Identify which cell holds the provided text, then report its (x, y) central coordinate. 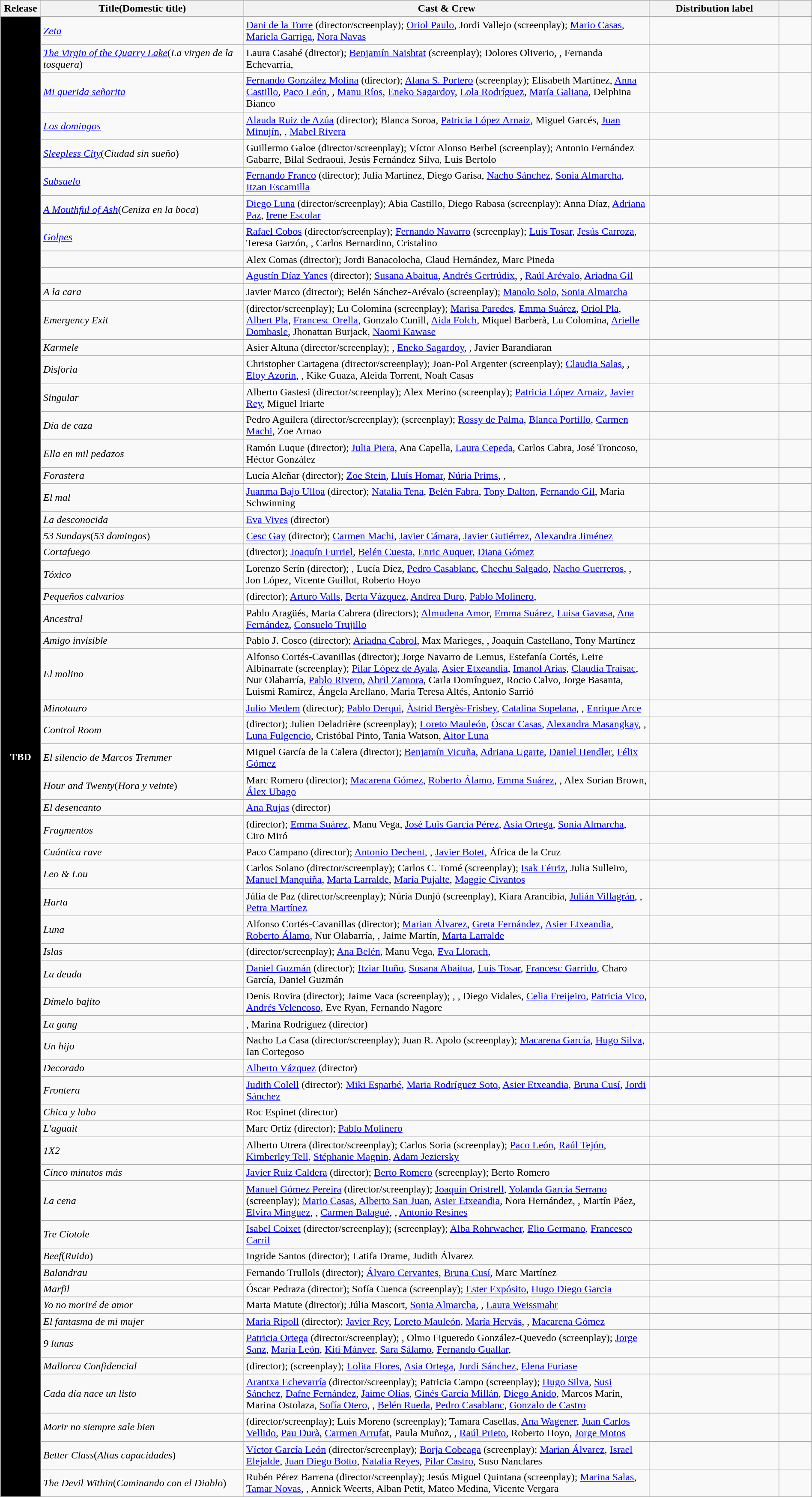
Ana Rujas (director) (446, 808)
Singular (142, 397)
Title(Domestic title) (142, 9)
Paco Campano (director); Antonio Dechent, , Javier Botet, África de la Cruz (446, 852)
Tre Ciotole (142, 1234)
(director); (screenplay); Lolita Flores, Asia Ortega, Jordi Sánchez, Elena Furiase (446, 1366)
A la cara (142, 292)
A Mouthful of Ash(Ceniza en la boca) (142, 209)
Tóxico (142, 574)
Ingride Santos (director); Latifa Drame, Judith Álvarez (446, 1256)
Dímelo bajito (142, 1001)
Julio Medem (director); Pablo Derqui, Àstrid Bergès-Frisbey, Catalina Sopelana, , Enrique Arce (446, 708)
Roc Espinet (director) (446, 1112)
Lorenzo Serín (director); , Lucía Díez, Pedro Casablanc, Chechu Salgado, Nacho Guerreros, , Jon López, Vicente Guillot, Roberto Hoyo (446, 574)
Control Room (142, 730)
L'aguait (142, 1129)
The Devil Within(Caminando con el Diablo) (142, 1483)
Better Class(Altas capacidades) (142, 1455)
, Marina Rodríguez (director) (446, 1024)
9 lunas (142, 1343)
Cada día nace un listo (142, 1393)
Mi querida señorita (142, 92)
El desencanto (142, 808)
Golpes (142, 237)
Yo no moriré de amor (142, 1305)
Un hijo (142, 1046)
Emergency Exit (142, 320)
Leo & Lou (142, 874)
1X2 (142, 1150)
Forastera (142, 475)
Juanma Bajo Ulloa (director); Natalia Tena, Belén Fabra, Tony Dalton, Fernando Gil, María Schwinning (446, 498)
Marc Ortiz (director); Pablo Molinero (446, 1129)
TBD (21, 757)
Marta Matute (director); Júlia Mascort, Sonia Almarcha, , Laura Weissmahr (446, 1305)
Luna (142, 929)
El molino (142, 674)
Pequeños calvarios (142, 596)
Diego Luna (director/screenplay); Abia Castillo, Diego Rabasa (screenplay); Anna Díaz, Adriana Paz, Irene Escolar (446, 209)
Alberto Vázquez (director) (446, 1068)
53 Sundays(53 domingos) (142, 536)
Cesc Gay (director); Carmen Machi, Javier Cámara, Javier Gutiérrez, Alexandra Jiménez (446, 536)
Amigo invisible (142, 640)
Ramón Luque (director); Julia Piera, Ana Capella, Laura Cepeda, Carlos Cabra, José Troncoso, Héctor González (446, 453)
Pedro Aguilera (director/screenplay); (screenplay); Rossy de Palma, Blanca Portillo, Carmen Machi, Zoe Arnao (446, 426)
Cuántica rave (142, 852)
Cast & Crew (446, 9)
La desconocida (142, 520)
Subsuelo (142, 182)
Marc Romero (director); Macarena Gómez, Roberto Álamo, Emma Suárez, , Alex Sorian Brown, Álex Ubago (446, 786)
Rafael Cobos (director/screenplay); Fernando Navarro (screenplay); Luis Tosar, Jesús Carroza, Teresa Garzón, , Carlos Bernardino, Cristalino (446, 237)
Islas (142, 952)
Fernando Trullols (director); Álvaro Cervantes, Bruna Cusí, Marc Martínez (446, 1273)
Christopher Cartagena (director/screenplay); Joan-Pol Argenter (screenplay); Claudia Salas, , Eloy Azorín, , Kike Guaza, Aleida Torrent, Noah Casas (446, 370)
Sleepless City(Ciudad sin sueño) (142, 153)
Minotauro (142, 708)
Alfonso Cortés-Cavanillas (director); Marian Álvarez, Greta Fernández, Asier Etxeandia, Roberto Álamo, Nur Olabarría, , Jaime Martín, Marta Larralde (446, 929)
El mal (142, 498)
(director); Arturo Valls, Berta Vázquez, Andrea Duro, Pablo Molinero, (446, 596)
Pablo Aragüés, Marta Cabrera (directors); Almudena Amor, Emma Suárez, Luisa Gavasa, Ana Fernández, Consuelo Trujillo (446, 619)
Harta (142, 902)
(director/screenplay); Ana Belén, Manu Vega, Eva Llorach, (446, 952)
Cortafuego (142, 552)
Chica y lobo (142, 1112)
Dani de la Torre (director/screenplay); Oriol Paulo, Jordi Vallejo (screenplay); Mario Casas, Mariela Garriga, Nora Navas (446, 31)
Release (21, 9)
Morir no siempre sale bien (142, 1427)
Alex Comas (director); Jordi Banacolocha, Claud Hernández, Marc Pineda (446, 259)
Karmele (142, 348)
Beef(Ruido) (142, 1256)
Decorado (142, 1068)
Marfil (142, 1289)
Disforia (142, 370)
Nacho La Casa (director/screenplay); Juan R. Apolo (screenplay); Macarena García, Hugo Silva, Ian Cortegoso (446, 1046)
Eva Vives (director) (446, 520)
Zeta (142, 31)
Daniel Guzmán (director); Itziar Ituño, Susana Abaitua, Luis Tosar, Francesc Garrido, Charo García, Daniel Guzmán (446, 974)
(director); Emma Suárez, Manu Vega, José Luis García Pérez, Asia Ortega, Sonia Almarcha, Ciro Miró (446, 830)
Pablo J. Cosco (director); Ariadna Cabrol, Max Marieges, , Joaquín Castellano, Tony Martínez (446, 640)
Isabel Coixet (director/screenplay); (screenplay); Alba Rohrwacher, Elio Germano, Francesco Carril (446, 1234)
Agustín Díaz Yanes (director); Susana Abaitua, Andrés Gertrúdix, , Raúl Arévalo, Ariadna Gil (446, 275)
The Virgin of the Quarry Lake(La virgen de la tosquera) (142, 58)
Ella en mil pedazos (142, 453)
La deuda (142, 974)
Maria Ripoll (director); Javier Rey, Loreto Mauleón, María Hervás, , Macarena Gómez (446, 1321)
Distribution label (714, 9)
Día de caza (142, 426)
Frontera (142, 1090)
Mallorca Confidencial (142, 1366)
Ancestral (142, 619)
Denis Rovira (director); Jaime Vaca (screenplay); , , Diego Vidales, Celia Freijeiro, Patricia Vico, Andrés Velencoso, Eve Ryan, Fernando Nagore (446, 1001)
Alauda Ruiz de Azúa (director); Blanca Soroa, Patricia López Arnaiz, Miguel Garcés, Juan Minujín, , Mabel Rivera (446, 126)
Javier Marco (director); Belén Sánchez-Arévalo (screenplay); Manolo Solo, Sonia Almarcha (446, 292)
Alberto Gastesi (director/screenplay); Alex Merino (screenplay); Patricia López Arnaiz, Javier Rey, Miguel Iriarte (446, 397)
La cena (142, 1201)
Alberto Utrera (director/screenplay); Carlos Soria (screenplay); Paco León, Raúl Tejón, Kimberley Tell, Stéphanie Magnin, Adam Jeziersky (446, 1150)
Judith Colell (director); Miki Esparbé, Maria Rodríguez Soto, Asier Etxeandia, Bruna Cusí, Jordi Sánchez (446, 1090)
El silencio de Marcos Tremmer (142, 758)
Júlia de Paz (director/screenplay); Núria Dunjó (screenplay), Kiara Arancibia, Julián Villagrán, , Petra Martínez (446, 902)
Miguel García de la Calera (director); Benjamín Vicuña, Adriana Ugarte, Daniel Hendler, Félix Gómez (446, 758)
Fragmentos (142, 830)
Óscar Pedraza (director); Sofía Cuenca (screenplay); Ester Expósito, Hugo Diego Garcia (446, 1289)
Javier Ruiz Caldera (director); Berto Romero (screenplay); Berto Romero (446, 1173)
Laura Casabé (director); Benjamín Naishtat (screenplay); Dolores Oliverio, , Fernanda Echevarría, (446, 58)
Hour and Twenty(Hora y veinte) (142, 786)
Los domingos (142, 126)
Fernando Franco (director); Julia Martínez, Diego Garisa, Nacho Sánchez, Sonia Almarcha, Itzan Escamilla (446, 182)
(director); Joaquín Furriel, Belén Cuesta, Enric Auquer, Diana Gómez (446, 552)
La gang (142, 1024)
Asier Altuna (director/screenplay); , Eneko Sagardoy, , Javier Barandiaran (446, 348)
El fantasma de mi mujer (142, 1321)
Lucía Aleñar (director); Zoe Stein, Lluís Homar, Núria Prims, , (446, 475)
Balandrau (142, 1273)
Cinco minutos más (142, 1173)
